Pinpoint the cell where the given text exists, returning its [x, y] midpoint coordinate. 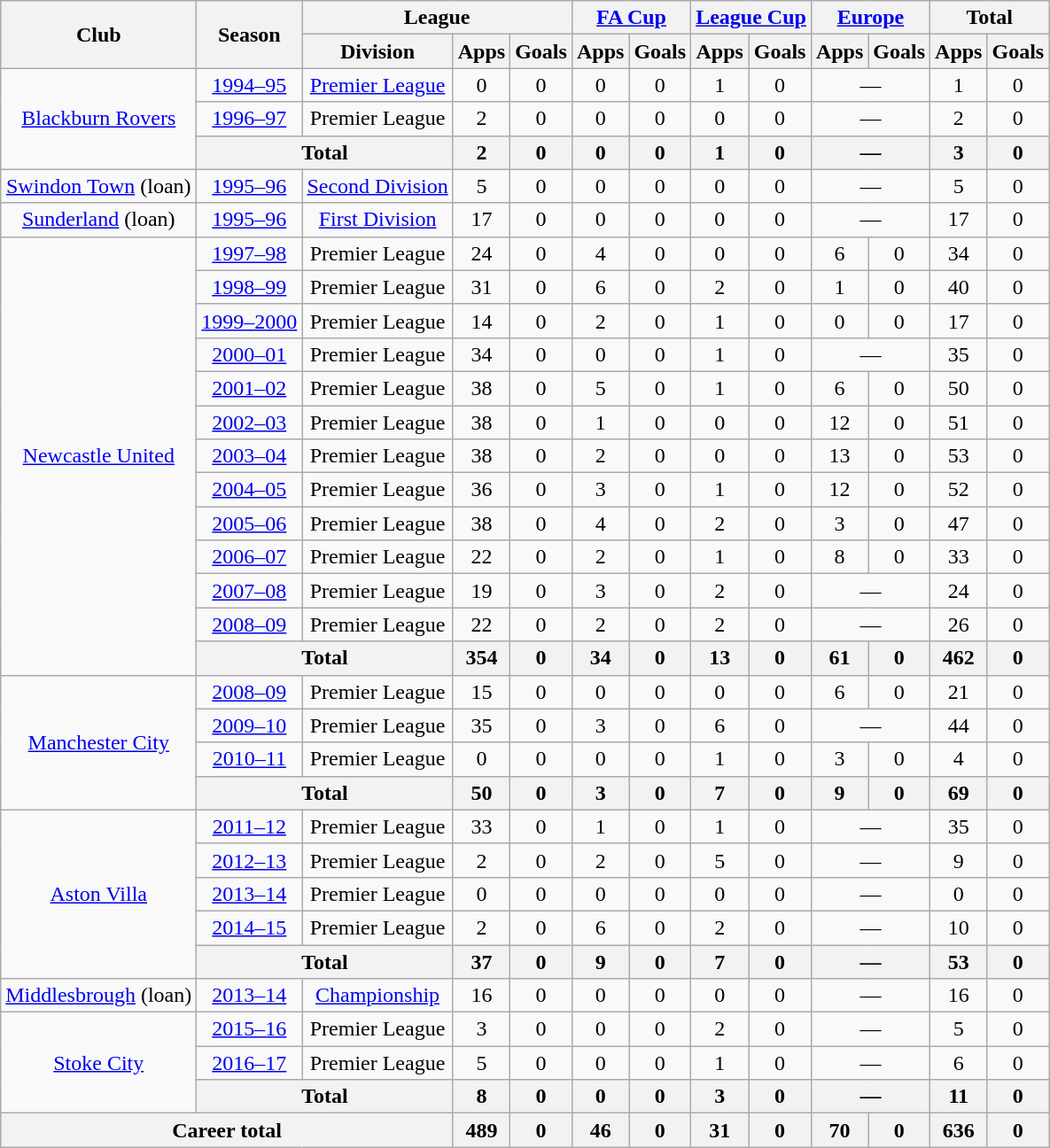
Middlesbrough (loan) [99, 996]
2002–03 [250, 423]
Division [377, 51]
First Division [377, 220]
League Cup [751, 18]
Sunderland (loan) [99, 220]
Europe [870, 18]
2000–01 [250, 354]
26 [959, 624]
Championship [377, 996]
2007–08 [250, 591]
1998–99 [250, 287]
52 [959, 490]
Blackburn Rovers [99, 119]
14 [481, 321]
19 [481, 591]
Manchester City [99, 742]
Stoke City [99, 1063]
61 [839, 658]
69 [959, 793]
11 [959, 1097]
2005–06 [250, 524]
2003–04 [250, 456]
46 [600, 1130]
1997–98 [250, 253]
462 [959, 658]
Aston Villa [99, 894]
2014–15 [250, 927]
354 [481, 658]
Club [99, 35]
636 [959, 1130]
47 [959, 524]
489 [481, 1130]
2001–02 [250, 388]
Second Division [377, 186]
2015–16 [250, 1029]
Swindon Town (loan) [99, 186]
FA Cup [631, 18]
Season [250, 35]
40 [959, 287]
37 [481, 961]
League [438, 18]
1994–95 [250, 85]
2004–05 [250, 490]
10 [959, 927]
1996–97 [250, 119]
1999–2000 [250, 321]
2006–07 [250, 557]
2010–11 [250, 759]
51 [959, 423]
70 [839, 1130]
2009–10 [250, 725]
Newcastle United [99, 455]
2012–13 [250, 860]
21 [959, 692]
Career total [227, 1130]
2011–12 [250, 826]
44 [959, 725]
36 [481, 490]
2016–17 [250, 1063]
15 [481, 692]
